Locate the cell with the specified text and output its [X, Y] center coordinate. 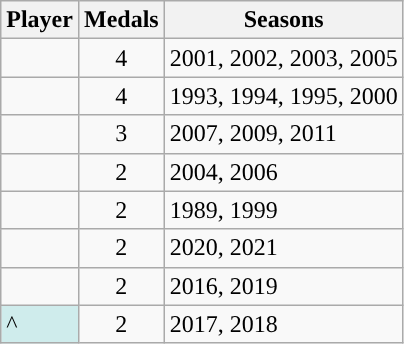
^ [40, 324]
Seasons [284, 20]
3 [121, 134]
2004, 2006 [284, 172]
Medals [121, 20]
1989, 1999 [284, 210]
2001, 2002, 2003, 2005 [284, 58]
Player [40, 20]
2017, 2018 [284, 324]
2020, 2021 [284, 248]
2016, 2019 [284, 286]
1993, 1994, 1995, 2000 [284, 96]
2007, 2009, 2011 [284, 134]
